Provide the (x, y) coordinate of the cell's center where the given text is located.  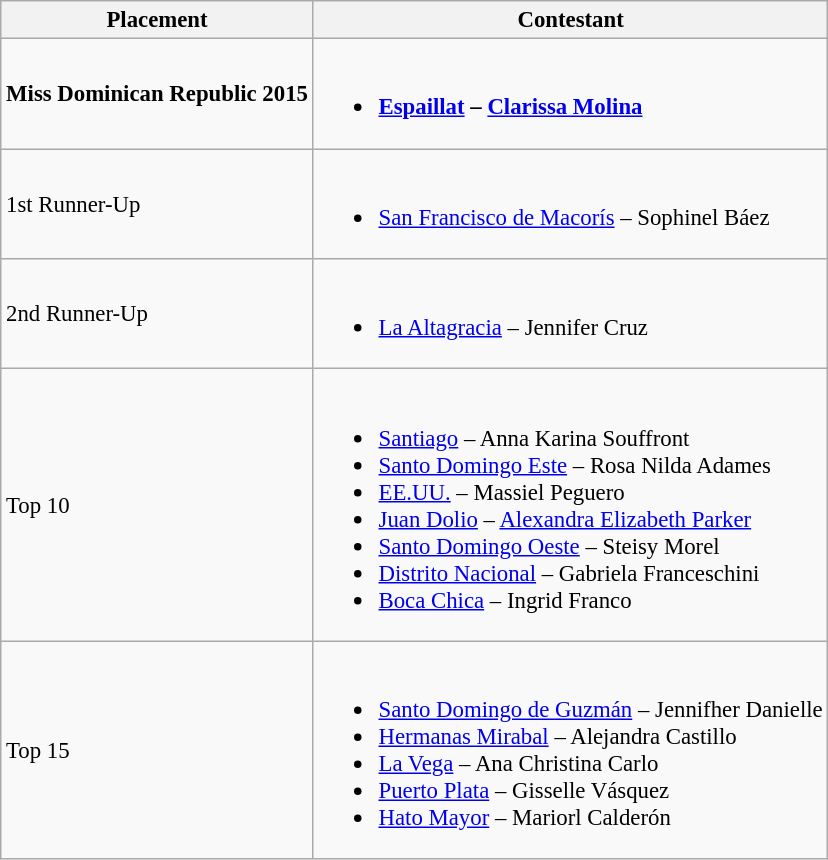
Top 10 (157, 505)
Contestant (570, 20)
Top 15 (157, 750)
Miss Dominican Republic 2015 (157, 94)
Placement (157, 20)
Espaillat – Clarissa Molina (570, 94)
1st Runner-Up (157, 204)
San Francisco de Macorís – Sophinel Báez (570, 204)
La Altagracia – Jennifer Cruz (570, 314)
2nd Runner-Up (157, 314)
